Scan for the cell matching the given text and deliver its (x, y) coordinate at center. 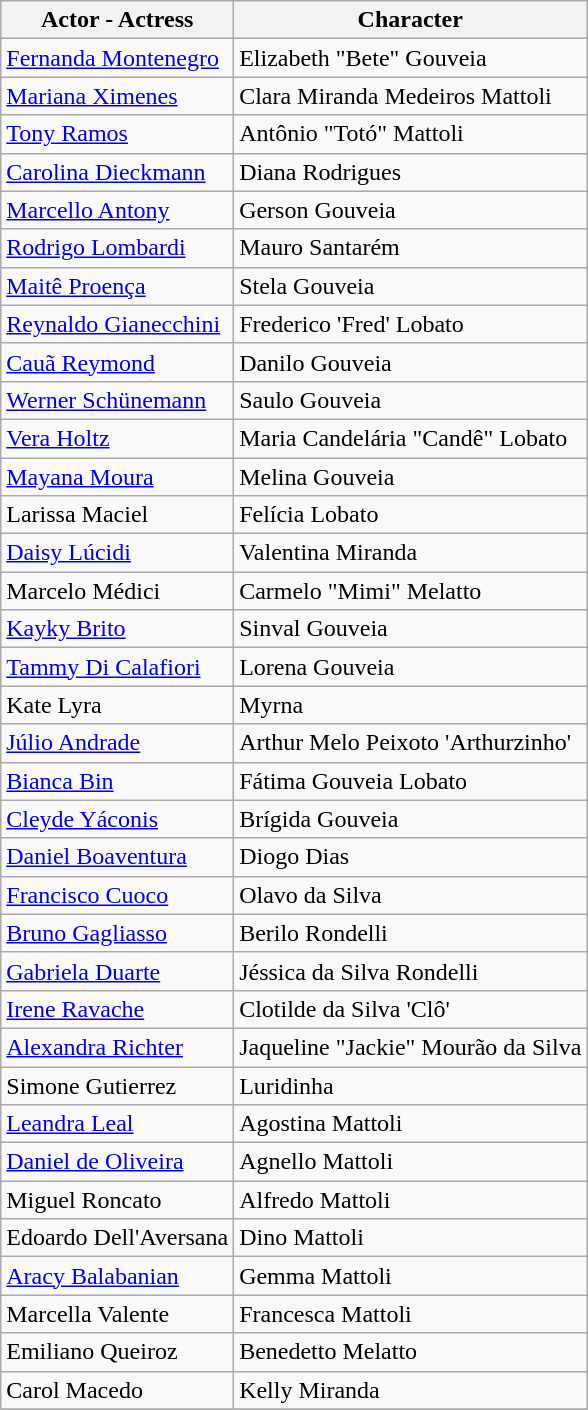
Carmelo "Mimi" Melatto (410, 591)
Mayana Moura (118, 477)
Actor - Actress (118, 20)
Fátima Gouveia Lobato (410, 781)
Sinval Gouveia (410, 629)
Mariana Ximenes (118, 96)
Emiliano Queiroz (118, 1352)
Daniel Boaventura (118, 857)
Alexandra Richter (118, 1047)
Berilo Rondelli (410, 933)
Maria Candelária "Candê" Lobato (410, 438)
Antônio "Totó" Mattoli (410, 134)
Lorena Gouveia (410, 667)
Agostina Mattoli (410, 1124)
Daisy Lúcidi (118, 553)
Diogo Dias (410, 857)
Gerson Gouveia (410, 210)
Werner Schünemann (118, 400)
Olavo da Silva (410, 895)
Tammy Di Calafiori (118, 667)
Agnello Mattoli (410, 1162)
Luridinha (410, 1085)
Clara Miranda Medeiros Mattoli (410, 96)
Arthur Melo Peixoto 'Arthurzinho' (410, 743)
Rodrigo Lombardi (118, 248)
Kayky Brito (118, 629)
Maitê Proença (118, 286)
Simone Gutierrez (118, 1085)
Fernanda Montenegro (118, 58)
Melina Gouveia (410, 477)
Kelly Miranda (410, 1390)
Marcella Valente (118, 1314)
Edoardo Dell'Aversana (118, 1238)
Reynaldo Gianecchini (118, 324)
Elizabeth "Bete" Gouveia (410, 58)
Larissa Maciel (118, 515)
Jaqueline "Jackie" Mourão da Silva (410, 1047)
Daniel de Oliveira (118, 1162)
Francesca Mattoli (410, 1314)
Cleyde Yáconis (118, 819)
Carol Macedo (118, 1390)
Benedetto Melatto (410, 1352)
Carolina Dieckmann (118, 172)
Felícia Lobato (410, 515)
Júlio Andrade (118, 743)
Danilo Gouveia (410, 362)
Stela Gouveia (410, 286)
Mauro Santarém (410, 248)
Cauã Reymond (118, 362)
Leandra Leal (118, 1124)
Bianca Bin (118, 781)
Vera Holtz (118, 438)
Myrna (410, 705)
Aracy Balabanian (118, 1276)
Brígida Gouveia (410, 819)
Valentina Miranda (410, 553)
Character (410, 20)
Gabriela Duarte (118, 971)
Diana Rodrigues (410, 172)
Dino Mattoli (410, 1238)
Marcello Antony (118, 210)
Marcelo Médici (118, 591)
Kate Lyra (118, 705)
Irene Ravache (118, 1009)
Jéssica da Silva Rondelli (410, 971)
Gemma Mattoli (410, 1276)
Alfredo Mattoli (410, 1200)
Francisco Cuoco (118, 895)
Miguel Roncato (118, 1200)
Clotilde da Silva 'Clô' (410, 1009)
Saulo Gouveia (410, 400)
Tony Ramos (118, 134)
Bruno Gagliasso (118, 933)
Frederico 'Fred' Lobato (410, 324)
